For the text-containing cell, return its midpoint in [x, y] coordinate format. 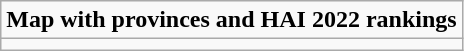
Map with provinces and HAI 2022 rankings [232, 20]
